Detect which cell encompasses the target text, then output its [x, y] center coordinate. 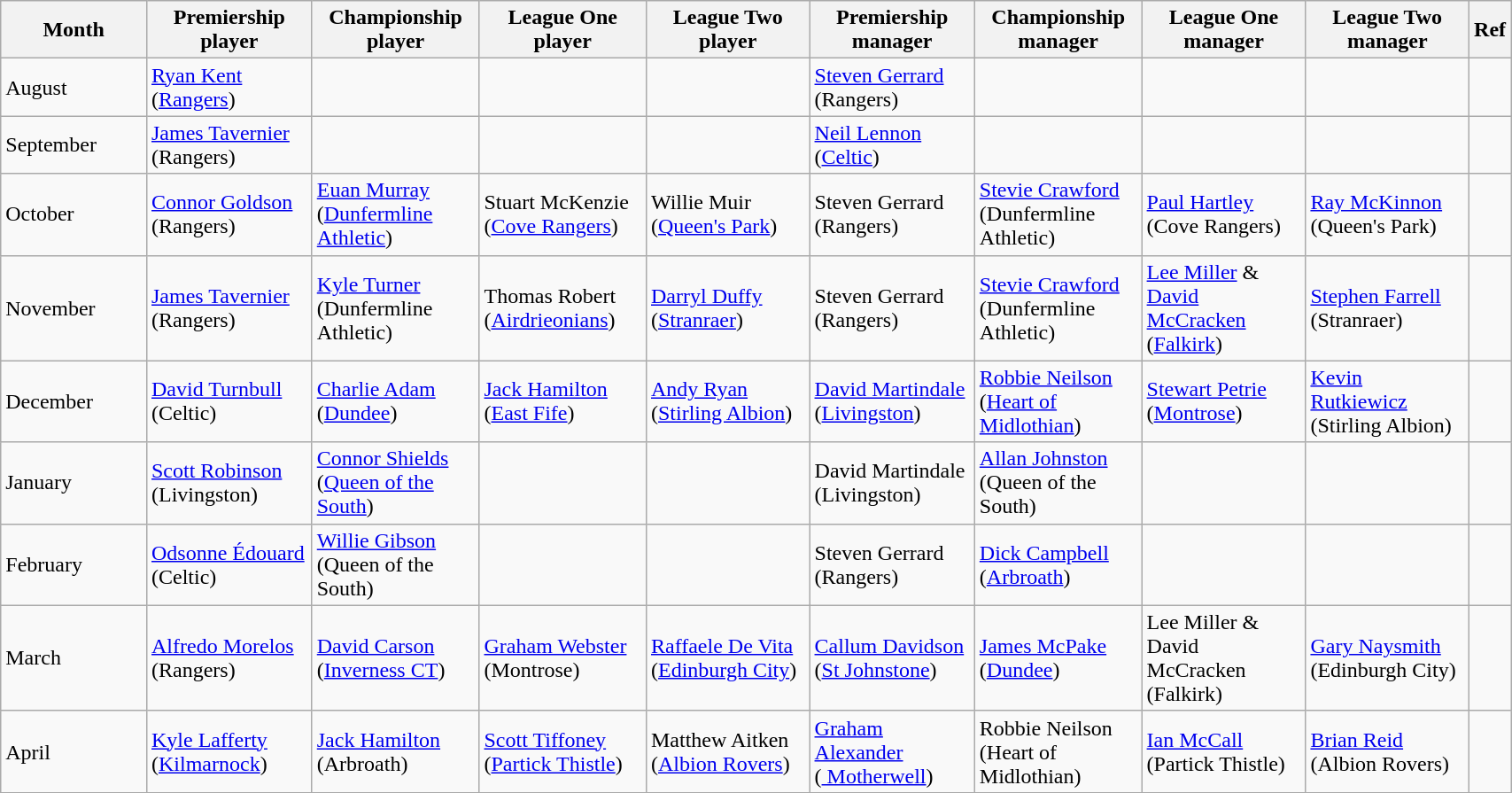
Euan Murray (Dunfermline Athletic) [395, 214]
Willie Gibson (Queen of the South) [395, 564]
Allan Johnston (Queen of the South) [1058, 483]
Jack Hamilton (East Fife) [562, 401]
Andy Ryan (Stirling Albion) [728, 401]
James McPake (Dundee) [1058, 657]
January [74, 483]
David Turnbull (Celtic) [229, 401]
November [74, 308]
Ray McKinnon (Queen's Park) [1387, 214]
Championshipplayer [395, 30]
February [74, 564]
Gary Naysmith(Edinburgh City) [1387, 657]
Charlie Adam (Dundee) [395, 401]
Kyle Turner (Dunfermline Athletic) [395, 308]
Paul Hartley (Cove Rangers) [1224, 214]
October [74, 214]
Kyle Lafferty(Kilmarnock) [229, 751]
Stephen Farrell (Stranraer) [1387, 308]
League Onemanager [1224, 30]
Championshipmanager [1058, 30]
Ref [1490, 30]
September [74, 145]
Stewart Petrie (Montrose) [1224, 401]
Kevin Rutkiewicz (Stirling Albion) [1387, 401]
Thomas Robert (Airdrieonians) [562, 308]
Month [74, 30]
Scott Robinson (Livingston) [229, 483]
Graham Webster (Montrose) [562, 657]
Connor Shields (Queen of the South) [395, 483]
Neil Lennon(Celtic) [892, 145]
August [74, 87]
Scott Tiffoney(Partick Thistle) [562, 751]
League Oneplayer [562, 30]
Odsonne Édouard (Celtic) [229, 564]
Ryan Kent(Rangers) [229, 87]
Alfredo Morelos(Rangers) [229, 657]
Willie Muir (Queen's Park) [728, 214]
March [74, 657]
Ian McCall(Partick Thistle) [1224, 751]
League Twoplayer [728, 30]
Lee Miller & David McCracken(Falkirk) [1224, 657]
Matthew Aitken(Albion Rovers) [728, 751]
Callum Davidson(St Johnstone) [892, 657]
Dick Campbell (Arbroath) [1058, 564]
Stuart McKenzie (Cove Rangers) [562, 214]
League Twomanager [1387, 30]
April [74, 751]
Jack Hamilton(Arbroath) [395, 751]
Premiershipplayer [229, 30]
Darryl Duffy (Stranraer) [728, 308]
Lee Miller & David McCracken (Falkirk) [1224, 308]
Raffaele De Vita(Edinburgh City) [728, 657]
Graham Alexander( Motherwell) [892, 751]
December [74, 401]
Connor Goldson(Rangers) [229, 214]
Brian Reid(Albion Rovers) [1387, 751]
David Carson(Inverness CT) [395, 657]
Premiershipmanager [892, 30]
